Detect which cell encompasses the target text, then output its (X, Y) center coordinate. 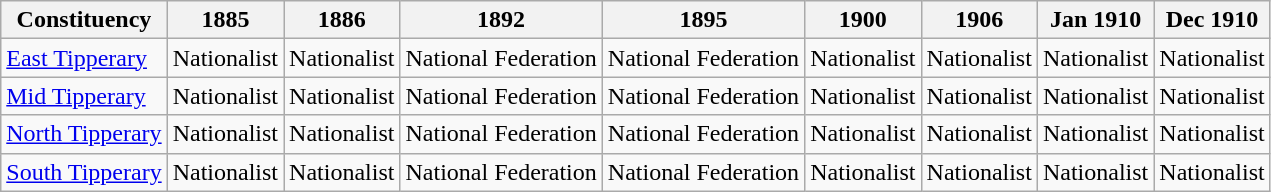
Dec 1910 (1212, 20)
1892 (501, 20)
1885 (225, 20)
1886 (342, 20)
East Tipperary (84, 58)
1906 (979, 20)
1900 (863, 20)
South Tipperary (84, 172)
Mid Tipperary (84, 96)
Jan 1910 (1095, 20)
North Tipperary (84, 134)
Constituency (84, 20)
1895 (703, 20)
